Pinpoint the cell where the given text exists, returning its [x, y] midpoint coordinate. 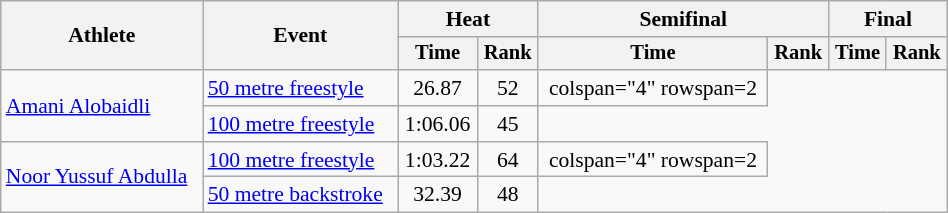
1:03.22 [438, 160]
Semifinal [684, 19]
26.87 [438, 88]
Heat [468, 19]
52 [508, 88]
Final [888, 19]
50 metre backstroke [300, 195]
Athlete [102, 36]
45 [508, 124]
1:06.06 [438, 124]
48 [508, 195]
Noor Yussuf Abdulla [102, 178]
32.39 [438, 195]
Amani Alobaidli [102, 106]
50 metre freestyle [300, 88]
64 [508, 160]
Event [300, 36]
